Detect which cell encompasses the target text, then output its [X, Y] center coordinate. 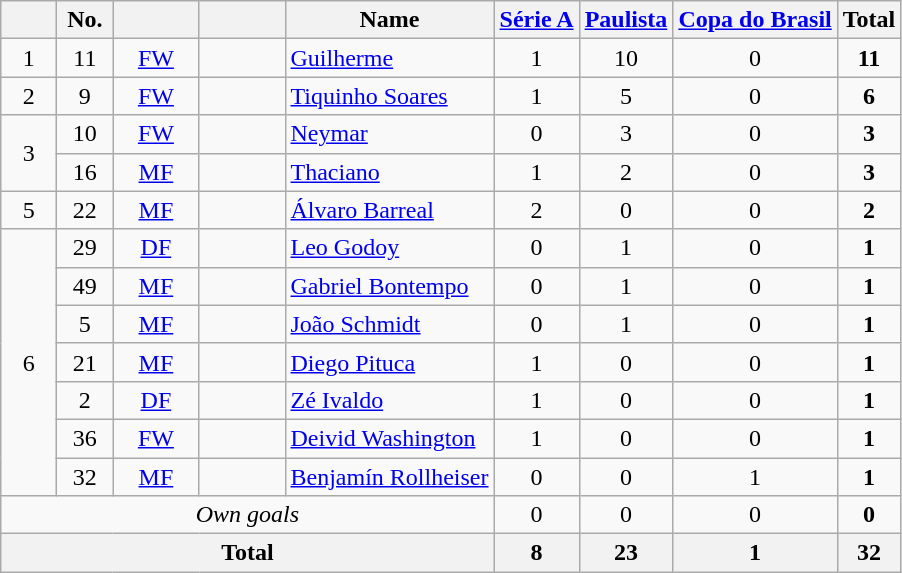
Neymar [390, 134]
49 [85, 286]
8 [536, 553]
Guilherme [390, 58]
Tiquinho Soares [390, 96]
29 [85, 248]
Thaciano [390, 172]
9 [85, 96]
Name [390, 20]
36 [85, 438]
22 [85, 210]
21 [85, 362]
Deivid Washington [390, 438]
Série A [536, 20]
Paulista [626, 20]
Gabriel Bontempo [390, 286]
16 [85, 172]
Leo Godoy [390, 248]
Benjamín Rollheiser [390, 477]
Copa do Brasil [755, 20]
João Schmidt [390, 324]
Diego Pituca [390, 362]
23 [626, 553]
No. [85, 20]
Álvaro Barreal [390, 210]
Own goals [248, 515]
Zé Ivaldo [390, 400]
